For the text-containing cell, return its midpoint in (X, Y) coordinate format. 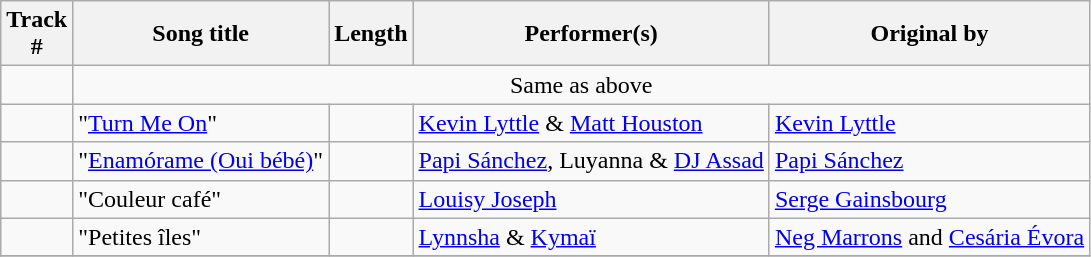
Track # (37, 34)
Kevin Lyttle (929, 123)
Papi Sánchez (929, 161)
Length (371, 34)
Louisy Joseph (591, 199)
Papi Sánchez, Luyanna & DJ Assad (591, 161)
Original by (929, 34)
"Enamórame (Oui bébé)" (201, 161)
Song title (201, 34)
Serge Gainsbourg (929, 199)
"Petites îles" (201, 237)
Kevin Lyttle & Matt Houston (591, 123)
Neg Marrons and Cesária Évora (929, 237)
Performer(s) (591, 34)
"Couleur café" (201, 199)
"Turn Me On" (201, 123)
Lynnsha & Kymaï (591, 237)
Same as above (582, 85)
